From the cell containing the given text, extract its center point as (X, Y) coordinate. 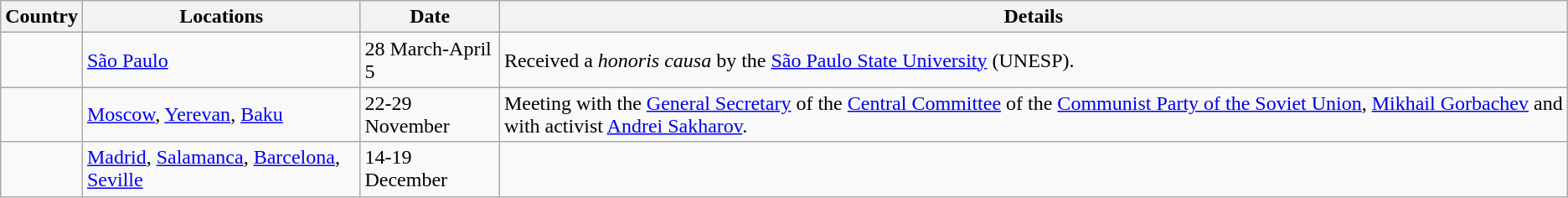
14-19 December (430, 169)
Locations (221, 17)
Date (430, 17)
Moscow, Yerevan, Baku (221, 114)
22-29 November (430, 114)
São Paulo (221, 60)
Country (42, 17)
Received a honoris causa by the São Paulo State University (UNESP). (1034, 60)
28 March-April 5 (430, 60)
Madrid, Salamanca, Barcelona, Seville (221, 169)
Details (1034, 17)
